Find where the given text appears and provide that cell's center as [X, Y] coordinate. 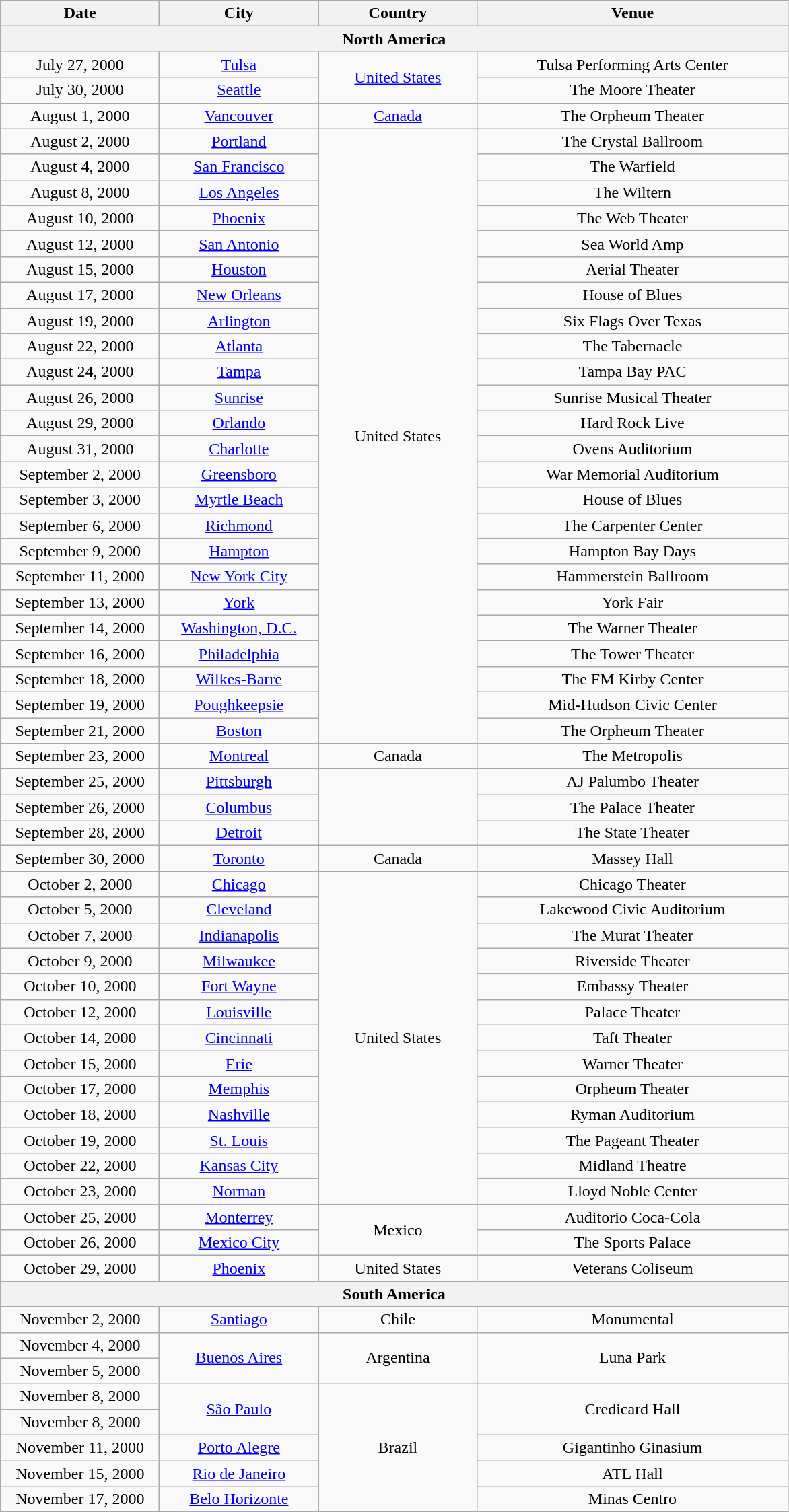
August 24, 2000 [80, 372]
Argentina [398, 1358]
Chicago Theater [633, 884]
Brazil [398, 1447]
September 26, 2000 [80, 807]
September 9, 2000 [80, 551]
Orlando [239, 423]
Venue [633, 13]
Date [80, 13]
Sunrise [239, 398]
Myrtle Beach [239, 500]
Columbus [239, 807]
War Memorial Auditorium [633, 474]
The Pageant Theater [633, 1141]
Tulsa Performing Arts Center [633, 65]
Monumental [633, 1320]
October 12, 2000 [80, 1012]
Orpheum Theater [633, 1089]
Indianapolis [239, 935]
Tulsa [239, 65]
September 2, 2000 [80, 474]
October 9, 2000 [80, 961]
The Web Theater [633, 218]
October 2, 2000 [80, 884]
Hampton [239, 551]
The Warner Theater [633, 628]
Boston [239, 730]
Hard Rock Live [633, 423]
Auditorio Coca-Cola [633, 1217]
The Palace Theater [633, 807]
Atlanta [239, 347]
San Antonio [239, 244]
Aerial Theater [633, 269]
August 19, 2000 [80, 321]
October 26, 2000 [80, 1243]
October 7, 2000 [80, 935]
Tampa Bay PAC [633, 372]
Seattle [239, 90]
Philadelphia [239, 653]
Monterrey [239, 1217]
September 28, 2000 [80, 833]
Santiago [239, 1320]
Hampton Bay Days [633, 551]
Mid-Hudson Civic Center [633, 705]
Milwaukee [239, 961]
August 26, 2000 [80, 398]
September 19, 2000 [80, 705]
November 11, 2000 [80, 1447]
Arlington [239, 321]
October 14, 2000 [80, 1038]
North America [394, 39]
Poughkeepsie [239, 705]
September 13, 2000 [80, 602]
Tampa [239, 372]
San Francisco [239, 167]
Lloyd Noble Center [633, 1192]
September 25, 2000 [80, 782]
October 17, 2000 [80, 1089]
Sunrise Musical Theater [633, 398]
The Moore Theater [633, 90]
July 30, 2000 [80, 90]
September 18, 2000 [80, 679]
The Sports Palace [633, 1243]
Riverside Theater [633, 961]
October 18, 2000 [80, 1114]
Rio de Janeiro [239, 1473]
October 5, 2000 [80, 910]
August 12, 2000 [80, 244]
New Orleans [239, 295]
Lakewood Civic Auditorium [633, 910]
Fort Wayne [239, 986]
The Wiltern [633, 192]
The Carpenter Center [633, 526]
York [239, 602]
The FM Kirby Center [633, 679]
October 23, 2000 [80, 1192]
The Tabernacle [633, 347]
Ryman Auditorium [633, 1114]
Los Angeles [239, 192]
August 2, 2000 [80, 141]
Chicago [239, 884]
Vancouver [239, 116]
The Murat Theater [633, 935]
São Paulo [239, 1409]
October 29, 2000 [80, 1268]
Washington, D.C. [239, 628]
August 1, 2000 [80, 116]
September 3, 2000 [80, 500]
Greensboro [239, 474]
The Metropolis [633, 756]
August 15, 2000 [80, 269]
New York City [239, 577]
August 31, 2000 [80, 449]
Veterans Coliseum [633, 1268]
August 29, 2000 [80, 423]
Embassy Theater [633, 986]
November 4, 2000 [80, 1345]
Wilkes-Barre [239, 679]
Gigantinho Ginasium [633, 1447]
Cincinnati [239, 1038]
August 17, 2000 [80, 295]
The Crystal Ballroom [633, 141]
July 27, 2000 [80, 65]
September 23, 2000 [80, 756]
Erie [239, 1063]
September 21, 2000 [80, 730]
Belo Horizonte [239, 1499]
ATL Hall [633, 1473]
The Tower Theater [633, 653]
November 15, 2000 [80, 1473]
November 2, 2000 [80, 1320]
August 22, 2000 [80, 347]
Country [398, 13]
Kansas City [239, 1166]
Credicard Hall [633, 1409]
Richmond [239, 526]
Six Flags Over Texas [633, 321]
Nashville [239, 1114]
Norman [239, 1192]
Chile [398, 1320]
Mexico [398, 1230]
October 15, 2000 [80, 1063]
Minas Centro [633, 1499]
Toronto [239, 859]
South America [394, 1294]
August 4, 2000 [80, 167]
St. Louis [239, 1141]
Taft Theater [633, 1038]
Porto Alegre [239, 1447]
Cleveland [239, 910]
Ovens Auditorium [633, 449]
September 30, 2000 [80, 859]
City [239, 13]
Memphis [239, 1089]
Palace Theater [633, 1012]
The Warfield [633, 167]
September 11, 2000 [80, 577]
October 22, 2000 [80, 1166]
August 10, 2000 [80, 218]
October 19, 2000 [80, 1141]
Detroit [239, 833]
September 6, 2000 [80, 526]
Luna Park [633, 1358]
The State Theater [633, 833]
October 10, 2000 [80, 986]
AJ Palumbo Theater [633, 782]
Portland [239, 141]
Montreal [239, 756]
Massey Hall [633, 859]
Buenos Aires [239, 1358]
Louisville [239, 1012]
Houston [239, 269]
November 17, 2000 [80, 1499]
York Fair [633, 602]
Charlotte [239, 449]
October 25, 2000 [80, 1217]
Sea World Amp [633, 244]
September 16, 2000 [80, 653]
Hammerstein Ballroom [633, 577]
Mexico City [239, 1243]
November 5, 2000 [80, 1371]
August 8, 2000 [80, 192]
Midland Theatre [633, 1166]
Warner Theater [633, 1063]
Pittsburgh [239, 782]
September 14, 2000 [80, 628]
